Return (X, Y) of the center of cell containing provided text 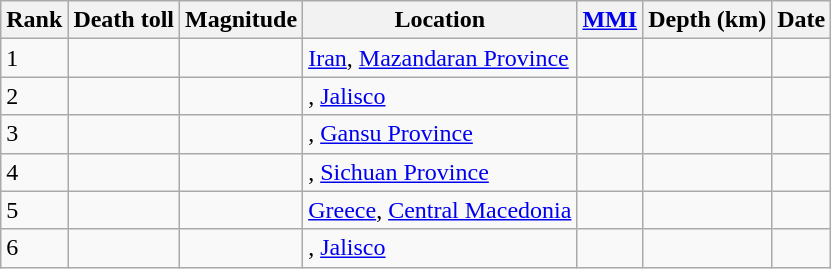
MMI (610, 20)
2 (34, 96)
4 (34, 172)
1 (34, 58)
Iran, Mazandaran Province (440, 58)
5 (34, 210)
3 (34, 134)
Date (802, 20)
Rank (34, 20)
, Gansu Province (440, 134)
Death toll (124, 20)
Depth (km) (708, 20)
, Sichuan Province (440, 172)
Greece, Central Macedonia (440, 210)
Location (440, 20)
6 (34, 248)
Magnitude (242, 20)
